From the cell containing the given text, extract its center point as (x, y) coordinate. 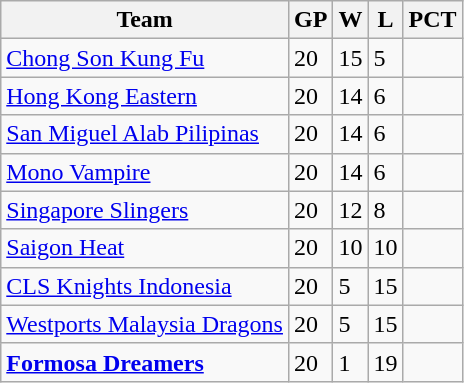
Mono Vampire (145, 172)
Singapore Slingers (145, 210)
Saigon Heat (145, 248)
12 (350, 210)
Chong Son Kung Fu (145, 58)
8 (386, 210)
PCT (432, 20)
Team (145, 20)
19 (386, 362)
CLS Knights Indonesia (145, 286)
Hong Kong Eastern (145, 96)
L (386, 20)
1 (350, 362)
San Miguel Alab Pilipinas (145, 134)
Westports Malaysia Dragons (145, 324)
W (350, 20)
GP (310, 20)
Formosa Dreamers (145, 362)
